Identify which cell holds the provided text, then report its [x, y] central coordinate. 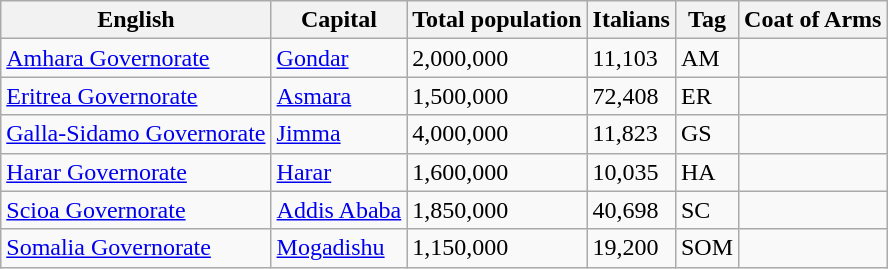
ER [706, 96]
Somalia Governorate [136, 248]
GS [706, 134]
Galla-Sidamo Governorate [136, 134]
2,000,000 [497, 58]
SOM [706, 248]
1,500,000 [497, 96]
SC [706, 210]
40,698 [631, 210]
11,103 [631, 58]
Capital [339, 20]
Scioa Governorate [136, 210]
Amhara Governorate [136, 58]
HA [706, 172]
1,850,000 [497, 210]
Harar [339, 172]
72,408 [631, 96]
Italians [631, 20]
Tag [706, 20]
English [136, 20]
10,035 [631, 172]
1,600,000 [497, 172]
Mogadishu [339, 248]
11,823 [631, 134]
Total population [497, 20]
Gondar [339, 58]
4,000,000 [497, 134]
Eritrea Governorate [136, 96]
Jimma [339, 134]
1,150,000 [497, 248]
Coat of Arms [813, 20]
Addis Ababa [339, 210]
19,200 [631, 248]
Asmara [339, 96]
Harar Governorate [136, 172]
AM [706, 58]
